Locate the cell with the specified text and output its (x, y) center coordinate. 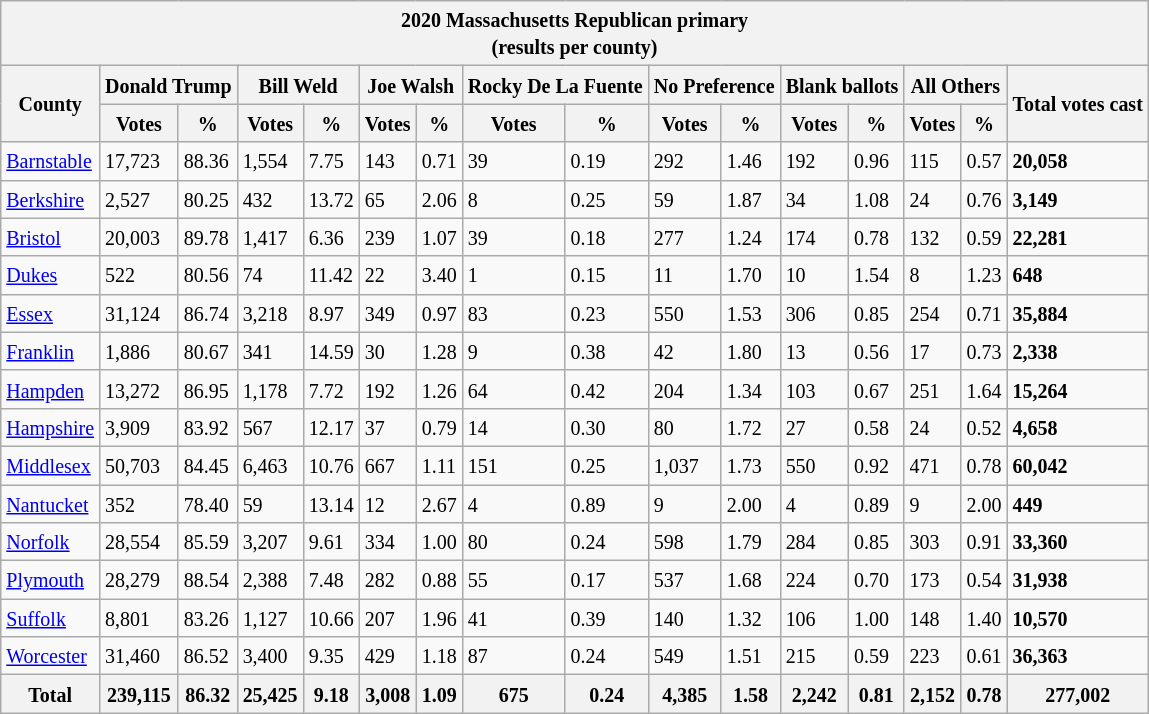
3,008 (388, 694)
Norfolk (50, 542)
1.11 (439, 465)
Dukes (50, 275)
14.59 (331, 351)
41 (514, 618)
115 (932, 161)
2,527 (140, 199)
2,388 (270, 580)
11 (684, 275)
Total (50, 694)
35,884 (1078, 313)
254 (932, 313)
277,002 (1078, 694)
449 (1078, 503)
83 (514, 313)
1,037 (684, 465)
174 (814, 237)
9.18 (331, 694)
88.54 (208, 580)
50,703 (140, 465)
2,152 (932, 694)
4,385 (684, 694)
13.14 (331, 503)
224 (814, 580)
3,400 (270, 656)
0.56 (876, 351)
549 (684, 656)
292 (684, 161)
3,149 (1078, 199)
9.61 (331, 542)
1,554 (270, 161)
667 (388, 465)
0.88 (439, 580)
0.81 (876, 694)
1,886 (140, 351)
3,207 (270, 542)
83.92 (208, 427)
55 (514, 580)
1.51 (750, 656)
17 (932, 351)
Rocky De La Fuente (555, 85)
0.67 (876, 389)
10.76 (331, 465)
31,938 (1078, 580)
28,279 (140, 580)
1.58 (750, 694)
Joe Walsh (410, 85)
0.61 (984, 656)
Worcester (50, 656)
432 (270, 199)
22 (388, 275)
173 (932, 580)
1 (514, 275)
12.17 (331, 427)
522 (140, 275)
1.26 (439, 389)
537 (684, 580)
1.09 (439, 694)
31,124 (140, 313)
1.18 (439, 656)
1.34 (750, 389)
7.72 (331, 389)
1.72 (750, 427)
80.67 (208, 351)
215 (814, 656)
1.87 (750, 199)
83.26 (208, 618)
80.56 (208, 275)
84.45 (208, 465)
0.23 (606, 313)
10,570 (1078, 618)
0.17 (606, 580)
Hampshire (50, 427)
20,058 (1078, 161)
3.40 (439, 275)
7.48 (331, 580)
2.67 (439, 503)
7.75 (331, 161)
251 (932, 389)
0.15 (606, 275)
27 (814, 427)
148 (932, 618)
10 (814, 275)
0.54 (984, 580)
0.38 (606, 351)
All Others (956, 85)
0.42 (606, 389)
0.91 (984, 542)
89.78 (208, 237)
8,801 (140, 618)
8.97 (331, 313)
86.32 (208, 694)
60,042 (1078, 465)
36,363 (1078, 656)
0.30 (606, 427)
1.32 (750, 618)
284 (814, 542)
1.07 (439, 237)
239 (388, 237)
282 (388, 580)
303 (932, 542)
151 (514, 465)
3,909 (140, 427)
0.19 (606, 161)
Blank ballots (842, 85)
15,264 (1078, 389)
1.73 (750, 465)
106 (814, 618)
1.08 (876, 199)
1.24 (750, 237)
675 (514, 694)
1.64 (984, 389)
6,463 (270, 465)
13.72 (331, 199)
Bristol (50, 237)
429 (388, 656)
Berkshire (50, 199)
No Preference (714, 85)
Suffolk (50, 618)
0.96 (876, 161)
86.95 (208, 389)
1.80 (750, 351)
Plymouth (50, 580)
80.25 (208, 199)
1,127 (270, 618)
13,272 (140, 389)
598 (684, 542)
20,003 (140, 237)
143 (388, 161)
88.36 (208, 161)
1,417 (270, 237)
11.42 (331, 275)
352 (140, 503)
78.40 (208, 503)
1.28 (439, 351)
1.79 (750, 542)
Total votes cast (1078, 104)
17,723 (140, 161)
County (50, 104)
Donald Trump (169, 85)
1.96 (439, 618)
648 (1078, 275)
4,658 (1078, 427)
10.66 (331, 618)
341 (270, 351)
74 (270, 275)
1.53 (750, 313)
3,218 (270, 313)
223 (932, 656)
306 (814, 313)
0.58 (876, 427)
31,460 (140, 656)
140 (684, 618)
0.76 (984, 199)
1,178 (270, 389)
Hampden (50, 389)
0.97 (439, 313)
9.35 (331, 656)
567 (270, 427)
25,425 (270, 694)
1.40 (984, 618)
207 (388, 618)
13 (814, 351)
0.79 (439, 427)
Barnstable (50, 161)
14 (514, 427)
132 (932, 237)
22,281 (1078, 237)
86.52 (208, 656)
Essex (50, 313)
34 (814, 199)
Nantucket (50, 503)
85.59 (208, 542)
6.36 (331, 237)
0.70 (876, 580)
65 (388, 199)
12 (388, 503)
349 (388, 313)
0.18 (606, 237)
0.57 (984, 161)
87 (514, 656)
28,554 (140, 542)
277 (684, 237)
239,115 (140, 694)
Bill Weld (298, 85)
1.68 (750, 580)
86.74 (208, 313)
103 (814, 389)
1.46 (750, 161)
Middlesex (50, 465)
Franklin (50, 351)
0.73 (984, 351)
1.54 (876, 275)
2,338 (1078, 351)
2,242 (814, 694)
1.23 (984, 275)
0.39 (606, 618)
2020 Massachusetts Republican primary(results per county) (575, 34)
334 (388, 542)
42 (684, 351)
33,360 (1078, 542)
64 (514, 389)
2.06 (439, 199)
204 (684, 389)
30 (388, 351)
471 (932, 465)
37 (388, 427)
0.92 (876, 465)
1.70 (750, 275)
0.52 (984, 427)
